Provide the (X, Y) coordinate of the cell's center where the given text is located.  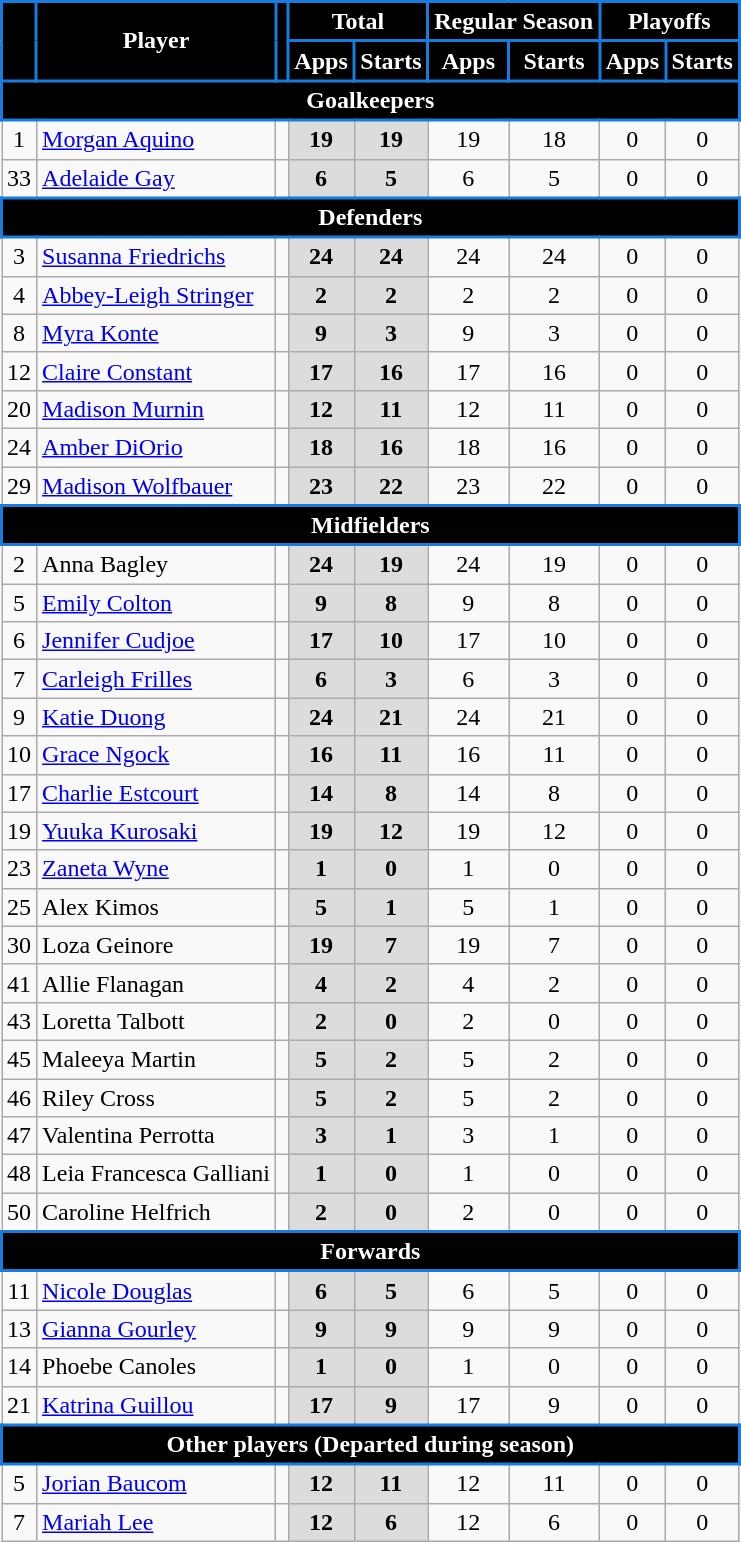
Caroline Helfrich (156, 1212)
Emily Colton (156, 603)
Madison Wolfbauer (156, 486)
Carleigh Frilles (156, 679)
30 (20, 945)
48 (20, 1174)
43 (20, 1021)
29 (20, 486)
Leia Francesca Galliani (156, 1174)
Grace Ngock (156, 755)
Loretta Talbott (156, 1021)
Adelaide Gay (156, 178)
Gianna Gourley (156, 1329)
33 (20, 178)
Midfielders (371, 525)
Susanna Friedrichs (156, 256)
Playoffs (669, 22)
41 (20, 983)
Riley Cross (156, 1097)
Charlie Estcourt (156, 793)
Amber DiOrio (156, 447)
Yuuka Kurosaki (156, 831)
46 (20, 1097)
Madison Murnin (156, 409)
Katie Duong (156, 717)
Jennifer Cudjoe (156, 641)
Regular Season (514, 22)
13 (20, 1329)
25 (20, 907)
Other players (Departed during season) (371, 1445)
Claire Constant (156, 371)
Katrina Guillou (156, 1406)
Morgan Aquino (156, 140)
Allie Flanagan (156, 983)
Mariah Lee (156, 1522)
Alex Kimos (156, 907)
Player (156, 42)
50 (20, 1212)
Zaneta Wyne (156, 869)
Nicole Douglas (156, 1290)
47 (20, 1136)
Anna Bagley (156, 564)
Total (358, 22)
Valentina Perrotta (156, 1136)
45 (20, 1059)
Maleeya Martin (156, 1059)
Forwards (371, 1252)
20 (20, 409)
Phoebe Canoles (156, 1367)
Defenders (371, 218)
Goalkeepers (371, 101)
Abbey-Leigh Stringer (156, 295)
Loza Geinore (156, 945)
Jorian Baucom (156, 1484)
Myra Konte (156, 333)
